Scan for the cell matching the given text and deliver its [X, Y] coordinate at center. 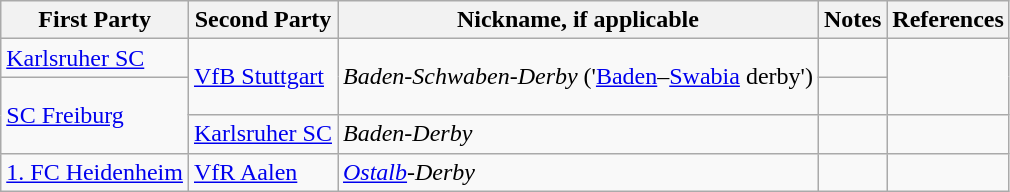
References [948, 20]
First Party [95, 20]
1. FC Heidenheim [95, 172]
VfR Aalen [262, 172]
Nickname, if applicable [578, 20]
Second Party [262, 20]
VfB Stuttgart [262, 77]
SC Freiburg [95, 115]
Baden-Schwaben-Derby ('Baden–Swabia derby') [578, 77]
Baden-Derby [578, 134]
Notes [852, 20]
Ostalb-Derby [578, 172]
